Pinpoint the cell where the given text exists, returning its (x, y) midpoint coordinate. 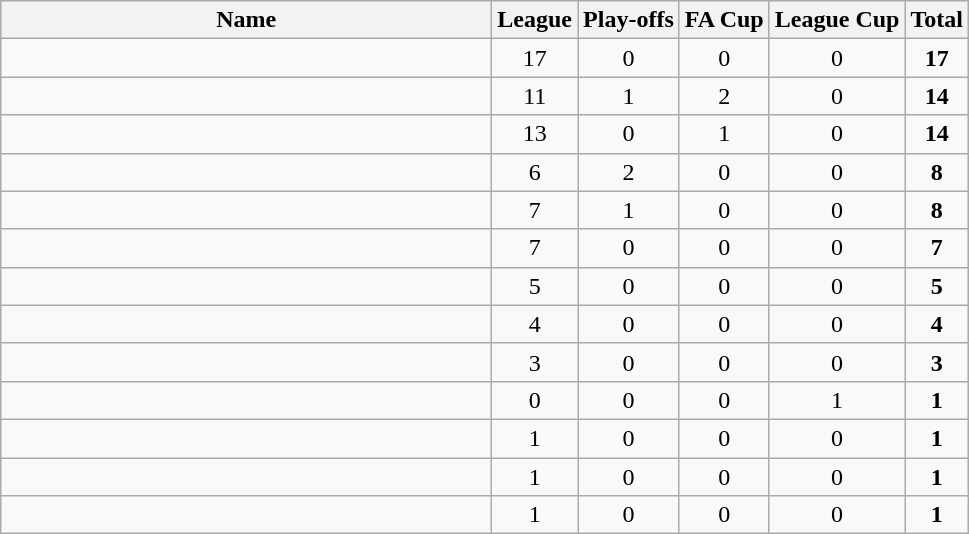
Play-offs (629, 20)
League Cup (837, 20)
FA Cup (724, 20)
11 (535, 96)
Name (246, 20)
13 (535, 134)
Total (937, 20)
League (535, 20)
6 (535, 172)
